Detect which cell encompasses the target text, then output its [X, Y] center coordinate. 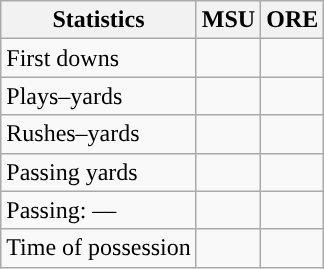
Passing: –– [99, 210]
Passing yards [99, 172]
ORE [292, 20]
Rushes–yards [99, 134]
Time of possession [99, 248]
Plays–yards [99, 96]
First downs [99, 58]
MSU [228, 20]
Statistics [99, 20]
